Locate the cell with the specified text and output its [X, Y] center coordinate. 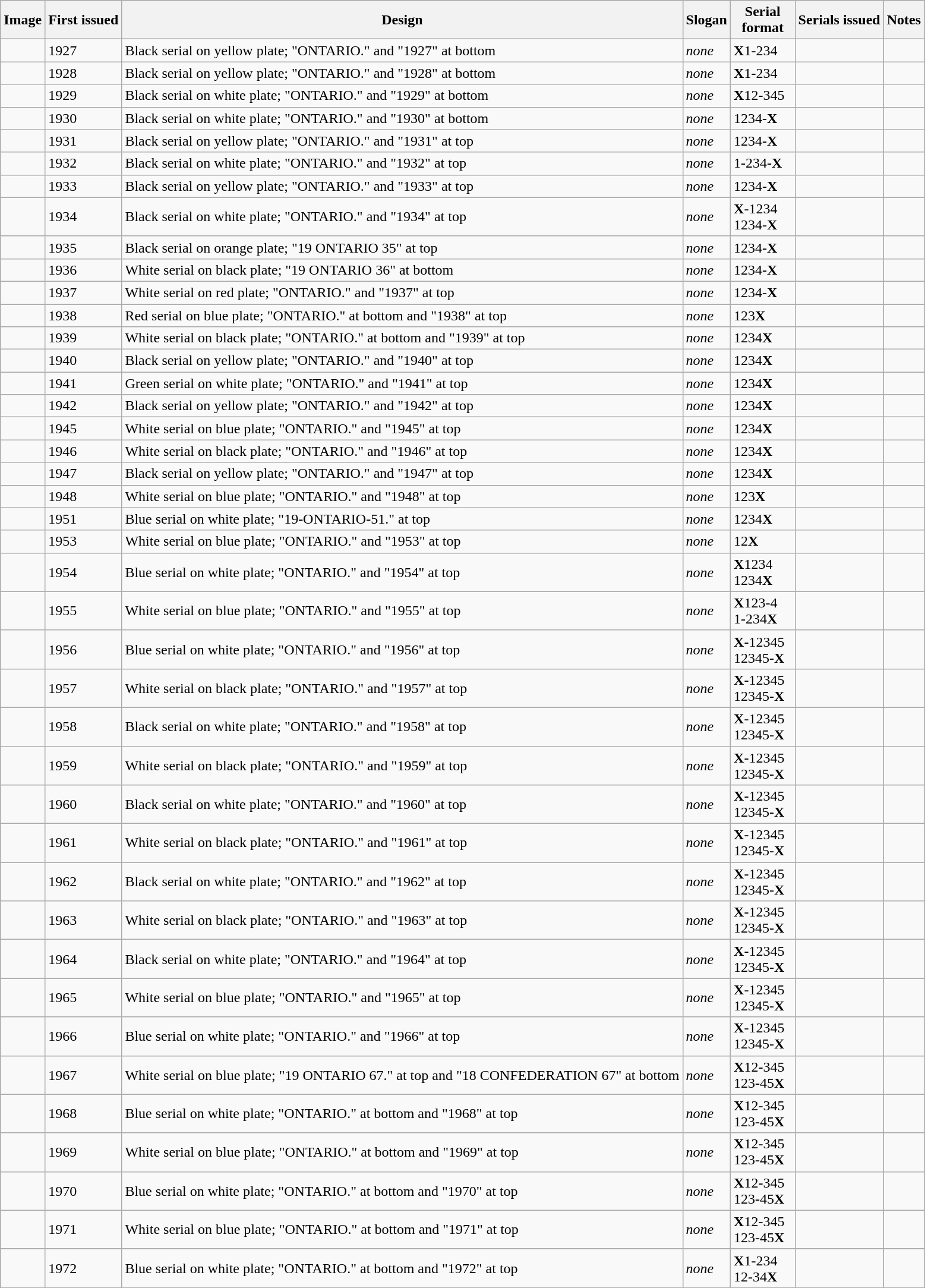
1968 [83, 1114]
Black serial on yellow plate; "ONTARIO." and "1940" at top [402, 361]
Black serial on white plate; "ONTARIO." and "1929" at bottom [402, 96]
Black serial on white plate; "ONTARIO." and "1932" at top [402, 163]
Black serial on yellow plate; "ONTARIO." and "1931" at top [402, 141]
White serial on blue plate; "ONTARIO." and "1955" at top [402, 611]
Black serial on yellow plate; "ONTARIO." and "1933" at top [402, 186]
1966 [83, 1037]
Black serial on yellow plate; "ONTARIO." and "1942" at top [402, 406]
White serial on blue plate; "ONTARIO." at bottom and "1971" at top [402, 1229]
Black serial on yellow plate; "ONTARIO." and "1928" at bottom [402, 73]
White serial on blue plate; "ONTARIO." and "1965" at top [402, 997]
1971 [83, 1229]
1937 [83, 292]
Serials issued [839, 20]
White serial on black plate; "19 ONTARIO 36" at bottom [402, 270]
White serial on black plate; "ONTARIO." and "1961" at top [402, 843]
1948 [83, 496]
Blue serial on white plate; "ONTARIO." at bottom and "1970" at top [402, 1191]
1972 [83, 1268]
Black serial on yellow plate; "ONTARIO." and "1947" at top [402, 474]
X12-345 [763, 96]
1964 [83, 959]
White serial on black plate; "ONTARIO." and "1959" at top [402, 766]
Black serial on white plate; "ONTARIO." and "1930" at bottom [402, 118]
White serial on black plate; "ONTARIO." and "1957" at top [402, 688]
1946 [83, 451]
Green serial on white plate; "ONTARIO." and "1941" at top [402, 383]
Image [23, 20]
1935 [83, 247]
1953 [83, 541]
Serial format [763, 20]
1927 [83, 51]
1957 [83, 688]
12X [763, 541]
X1-234 12-34X [763, 1268]
1938 [83, 316]
White serial on blue plate; "ONTARIO." and "1953" at top [402, 541]
Design [402, 20]
Black serial on white plate; "ONTARIO." and "1934" at top [402, 216]
1934 [83, 216]
1942 [83, 406]
White serial on red plate; "ONTARIO." and "1937" at top [402, 292]
1965 [83, 997]
X-1234 1234-X [763, 216]
Blue serial on white plate; "ONTARIO." and "1956" at top [402, 649]
Blue serial on white plate; "ONTARIO." and "1954" at top [402, 572]
1963 [83, 920]
1-234-X [763, 163]
1951 [83, 519]
Notes [904, 20]
1959 [83, 766]
1928 [83, 73]
1958 [83, 726]
White serial on black plate; "ONTARIO." and "1963" at top [402, 920]
1929 [83, 96]
Black serial on yellow plate; "ONTARIO." and "1927" at bottom [402, 51]
1954 [83, 572]
1939 [83, 338]
1933 [83, 186]
1961 [83, 843]
Slogan [706, 20]
Black serial on white plate; "ONTARIO." and "1960" at top [402, 805]
X123-4 1-234X [763, 611]
1936 [83, 270]
1941 [83, 383]
Red serial on blue plate; "ONTARIO." at bottom and "1938" at top [402, 316]
White serial on blue plate; "19 ONTARIO 67." at top and "18 CONFEDERATION 67" at bottom [402, 1075]
1947 [83, 474]
Blue serial on white plate; "ONTARIO." at bottom and "1972" at top [402, 1268]
1962 [83, 882]
First issued [83, 20]
Blue serial on white plate; "ONTARIO." at bottom and "1968" at top [402, 1114]
1969 [83, 1152]
White serial on blue plate; "ONTARIO." and "1945" at top [402, 429]
1970 [83, 1191]
1967 [83, 1075]
White serial on black plate; "ONTARIO." at bottom and "1939" at top [402, 338]
Black serial on white plate; "ONTARIO." and "1962" at top [402, 882]
1956 [83, 649]
White serial on blue plate; "ONTARIO." at bottom and "1969" at top [402, 1152]
Black serial on orange plate; "19 ONTARIO 35" at top [402, 247]
1960 [83, 805]
White serial on blue plate; "ONTARIO." and "1948" at top [402, 496]
1940 [83, 361]
X1234 1234X [763, 572]
Blue serial on white plate; "19-ONTARIO-51." at top [402, 519]
1931 [83, 141]
1932 [83, 163]
Black serial on white plate; "ONTARIO." and "1958" at top [402, 726]
Blue serial on white plate; "ONTARIO." and "1966" at top [402, 1037]
1955 [83, 611]
White serial on black plate; "ONTARIO." and "1946" at top [402, 451]
Black serial on white plate; "ONTARIO." and "1964" at top [402, 959]
1930 [83, 118]
1945 [83, 429]
